Pinpoint the cell where the given text exists, returning its [X, Y] midpoint coordinate. 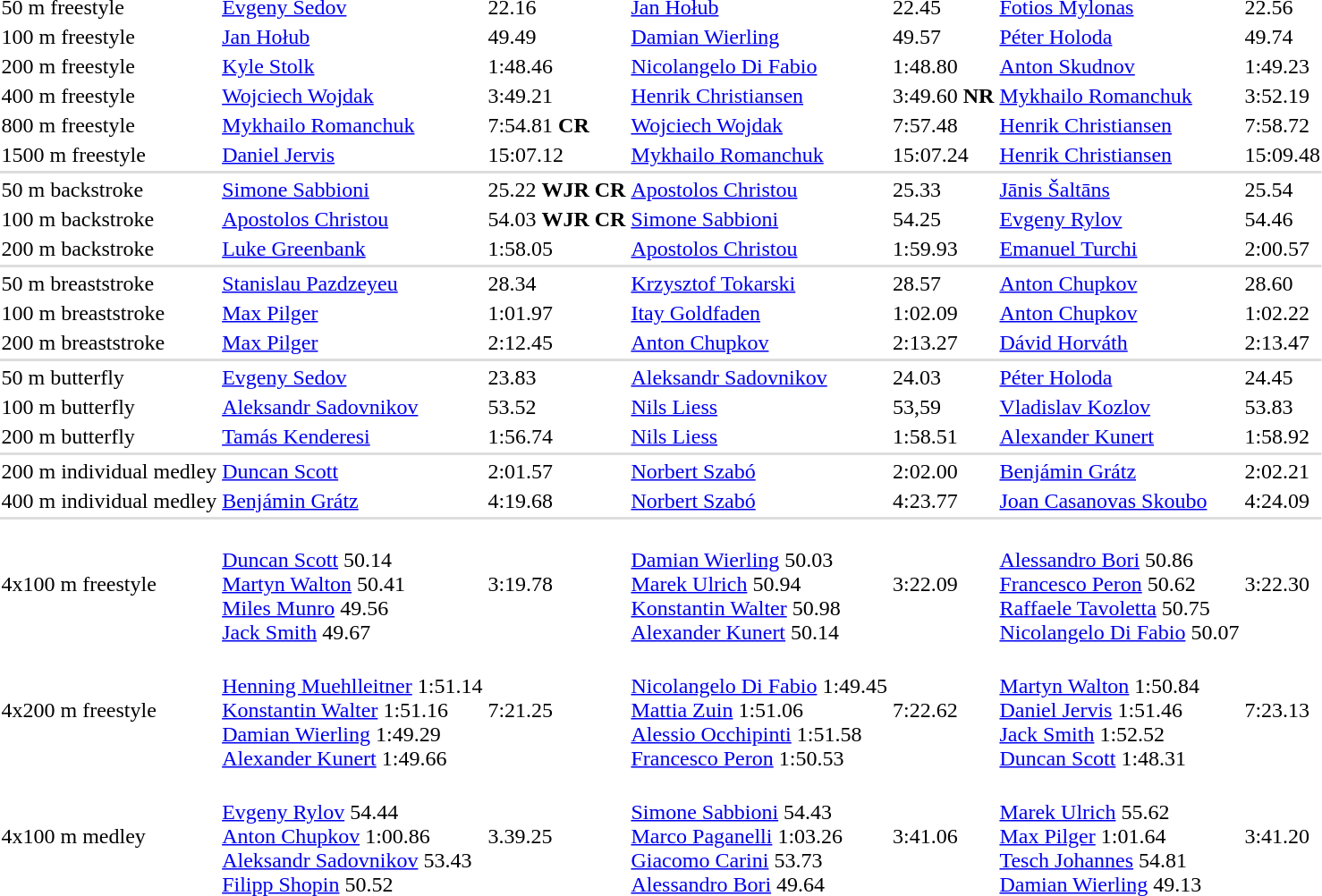
Duncan Scott [352, 471]
4:23.77 [944, 501]
28.60 [1283, 283]
25.54 [1283, 190]
Nicolangelo Di Fabio 1:49.45 Mattia Zuin 1:51.06 Alessio Occhipinti 1:51.58 Francesco Peron 1:50.53 [759, 710]
200 m butterfly [109, 436]
7:57.48 [944, 125]
1:02.09 [944, 313]
Damian Wierling 50.03Marek Ulrich 50.94Konstantin Walter 50.98Alexander Kunert 50.14 [759, 584]
3:52.19 [1283, 96]
28.57 [944, 283]
Kyle Stolk [352, 66]
Jānis Šaltāns [1120, 190]
3:19.78 [556, 584]
Evgeny Rylov [1120, 219]
3:22.30 [1283, 584]
Tamás Kenderesi [352, 436]
7:21.25 [556, 710]
54.46 [1283, 219]
400 m individual medley [109, 501]
49.74 [1283, 37]
Luke Greenbank [352, 249]
Damian Wierling [759, 37]
49.49 [556, 37]
Vladislav Kozlov [1120, 407]
1:56.74 [556, 436]
4:24.09 [1283, 501]
4:19.68 [556, 501]
1:02.22 [1283, 313]
2:13.47 [1283, 342]
4x200 m freestyle [109, 710]
1500 m freestyle [109, 155]
54.03 WJR CR [556, 219]
3:49.21 [556, 96]
800 m freestyle [109, 125]
3:49.60 NR [944, 96]
2:12.45 [556, 342]
2:00.57 [1283, 249]
Alexander Kunert [1120, 436]
23.83 [556, 377]
7:22.62 [944, 710]
100 m breaststroke [109, 313]
1:48.80 [944, 66]
Alessandro Bori 50.86Francesco Peron 50.62Raffaele Tavoletta 50.75Nicolangelo Di Fabio 50.07 [1120, 584]
Stanislau Pazdzeyeu [352, 283]
53,59 [944, 407]
4x100 m freestyle [109, 584]
Joan Casanovas Skoubo [1120, 501]
Martyn Walton 1:50.84 Daniel Jervis 1:51.46 Jack Smith 1:52.52Duncan Scott 1:48.31 [1120, 710]
2:02.21 [1283, 471]
24.03 [944, 377]
400 m freestyle [109, 96]
2:02.00 [944, 471]
15:07.12 [556, 155]
100 m butterfly [109, 407]
7:23.13 [1283, 710]
1:58.92 [1283, 436]
100 m backstroke [109, 219]
2:13.27 [944, 342]
Nicolangelo Di Fabio [759, 66]
50 m butterfly [109, 377]
200 m freestyle [109, 66]
3:22.09 [944, 584]
200 m individual medley [109, 471]
15:09.48 [1283, 155]
50 m backstroke [109, 190]
53.83 [1283, 407]
28.34 [556, 283]
Daniel Jervis [352, 155]
100 m freestyle [109, 37]
200 m breaststroke [109, 342]
7:54.81 CR [556, 125]
50 m breaststroke [109, 283]
Henning Muehlleitner 1:51.14 Konstantin Walter 1:51.16 Damian Wierling 1:49.29Alexander Kunert 1:49.66 [352, 710]
Anton Skudnov [1120, 66]
15:07.24 [944, 155]
Krzysztof Tokarski [759, 283]
Duncan Scott 50.14Martyn Walton 50.41Miles Munro 49.56Jack Smith 49.67 [352, 584]
Dávid Horváth [1120, 342]
Itay Goldfaden [759, 313]
200 m backstroke [109, 249]
24.45 [1283, 377]
25.22 WJR CR [556, 190]
Jan Hołub [352, 37]
25.33 [944, 190]
Emanuel Turchi [1120, 249]
49.57 [944, 37]
Evgeny Sedov [352, 377]
54.25 [944, 219]
1:58.51 [944, 436]
7:58.72 [1283, 125]
2:01.57 [556, 471]
1:59.93 [944, 249]
1:49.23 [1283, 66]
1:58.05 [556, 249]
53.52 [556, 407]
1:01.97 [556, 313]
1:48.46 [556, 66]
